Pinpoint the cell where the given text exists, returning its (X, Y) midpoint coordinate. 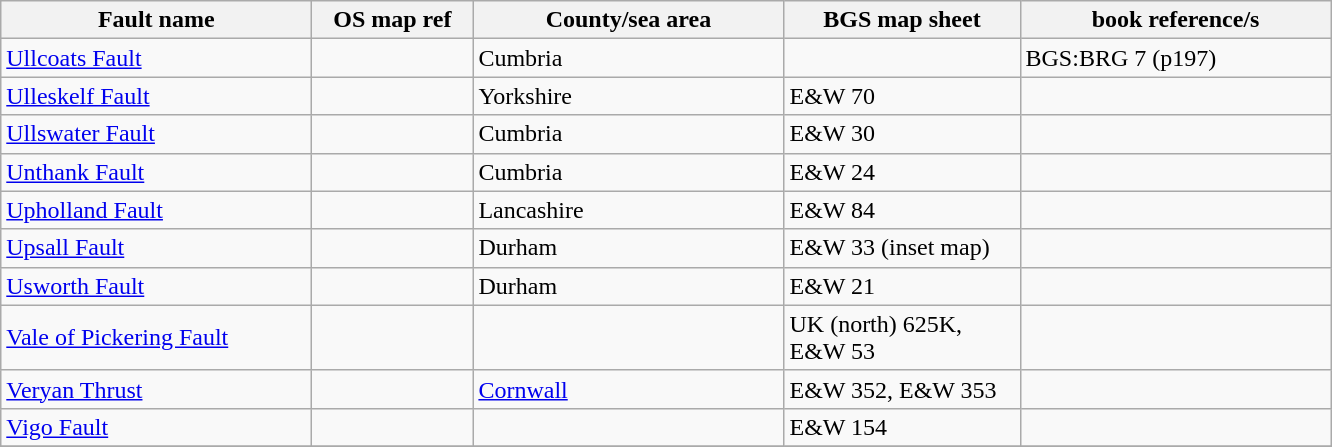
E&W 154 (902, 427)
OS map ref (392, 20)
E&W 30 (902, 134)
Ulleskelf Fault (156, 96)
E&W 33 (inset map) (902, 248)
Upsall Fault (156, 248)
Cornwall (628, 389)
Ullswater Fault (156, 134)
Lancashire (628, 210)
E&W 352, E&W 353 (902, 389)
Yorkshire (628, 96)
BGS:BRG 7 (p197) (1176, 58)
E&W 84 (902, 210)
Usworth Fault (156, 286)
Ullcoats Fault (156, 58)
E&W 21 (902, 286)
BGS map sheet (902, 20)
Vale of Pickering Fault (156, 338)
E&W 24 (902, 172)
Vigo Fault (156, 427)
Fault name (156, 20)
County/sea area (628, 20)
Unthank Fault (156, 172)
E&W 70 (902, 96)
book reference/s (1176, 20)
Veryan Thrust (156, 389)
Upholland Fault (156, 210)
UK (north) 625K, E&W 53 (902, 338)
